Detect which cell encompasses the target text, then output its (x, y) center coordinate. 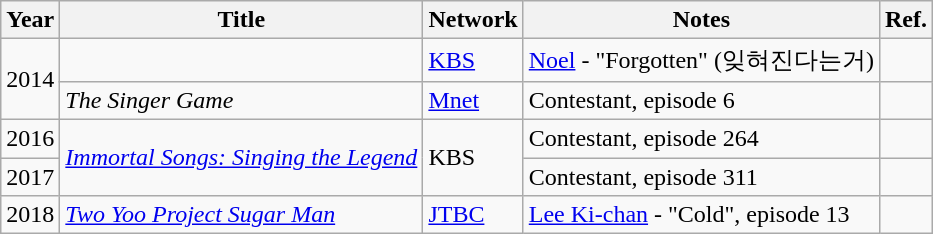
JTBC (473, 215)
Title (242, 20)
Contestant, episode 264 (701, 138)
2016 (30, 138)
Notes (701, 20)
2014 (30, 80)
Ref. (906, 20)
Mnet (473, 100)
2018 (30, 215)
Lee Ki-chan - "Cold", episode 13 (701, 215)
Two Yoo Project Sugar Man (242, 215)
Contestant, episode 6 (701, 100)
2017 (30, 177)
The Singer Game (242, 100)
Contestant, episode 311 (701, 177)
Noel - "Forgotten" (잊혀진다는거) (701, 60)
Network (473, 20)
Year (30, 20)
Immortal Songs: Singing the Legend (242, 157)
